Output the (x, y) coordinate of the center of the cell containing the given text.  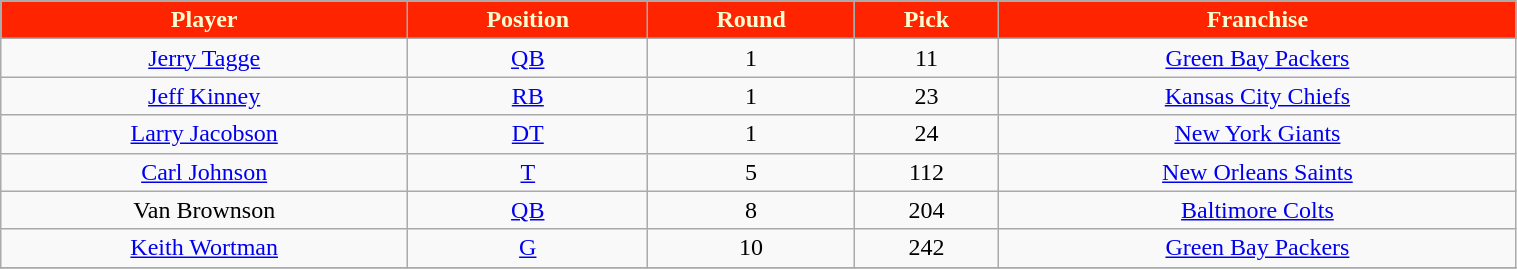
DT (528, 134)
G (528, 248)
Van Brownson (204, 210)
Kansas City Chiefs (1258, 96)
Carl Johnson (204, 172)
Keith Wortman (204, 248)
242 (926, 248)
Baltimore Colts (1258, 210)
8 (751, 210)
11 (926, 58)
Position (528, 20)
T (528, 172)
Pick (926, 20)
Jerry Tagge (204, 58)
10 (751, 248)
Larry Jacobson (204, 134)
23 (926, 96)
204 (926, 210)
24 (926, 134)
New York Giants (1258, 134)
RB (528, 96)
Player (204, 20)
112 (926, 172)
5 (751, 172)
Franchise (1258, 20)
Jeff Kinney (204, 96)
New Orleans Saints (1258, 172)
Round (751, 20)
